Detect which cell encompasses the target text, then output its [X, Y] center coordinate. 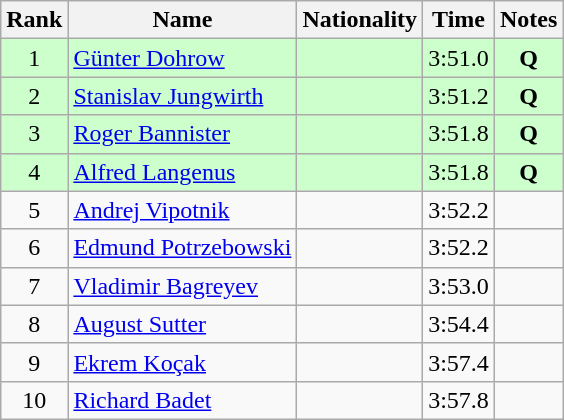
5 [34, 210]
3:54.4 [459, 324]
Notes [528, 20]
Andrej Vipotnik [182, 210]
Stanislav Jungwirth [182, 96]
9 [34, 362]
3:53.0 [459, 286]
3:51.2 [459, 96]
2 [34, 96]
Alfred Langenus [182, 172]
10 [34, 400]
Günter Dohrow [182, 58]
3:57.4 [459, 362]
3 [34, 134]
August Sutter [182, 324]
Rank [34, 20]
Richard Badet [182, 400]
4 [34, 172]
1 [34, 58]
Roger Bannister [182, 134]
Time [459, 20]
Nationality [360, 20]
3:57.8 [459, 400]
Ekrem Koçak [182, 362]
6 [34, 248]
3:51.0 [459, 58]
Vladimir Bagreyev [182, 286]
Name [182, 20]
7 [34, 286]
Edmund Potrzebowski [182, 248]
8 [34, 324]
